Provide the [X, Y] coordinate of the cell's center where the given text is located.  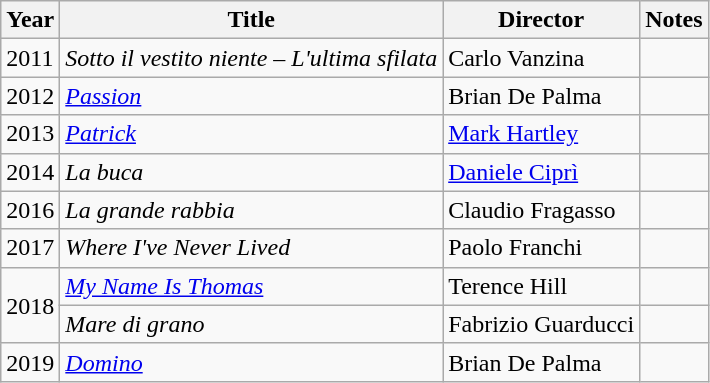
2012 [30, 96]
Year [30, 20]
Patrick [252, 134]
Claudio Fragasso [542, 210]
Notes [674, 20]
La grande rabbia [252, 210]
La buca [252, 172]
2017 [30, 248]
Fabrizio Guarducci [542, 324]
Passion [252, 96]
2013 [30, 134]
My Name Is Thomas [252, 286]
2016 [30, 210]
Terence Hill [542, 286]
2014 [30, 172]
2011 [30, 58]
2019 [30, 362]
Sotto il vestito niente – L'ultima sfilata [252, 58]
Title [252, 20]
Mark Hartley [542, 134]
Director [542, 20]
Mare di grano [252, 324]
Daniele Ciprì [542, 172]
2018 [30, 305]
Paolo Franchi [542, 248]
Carlo Vanzina [542, 58]
Domino [252, 362]
Where I've Never Lived [252, 248]
